Return (x, y) of the center of cell containing provided text 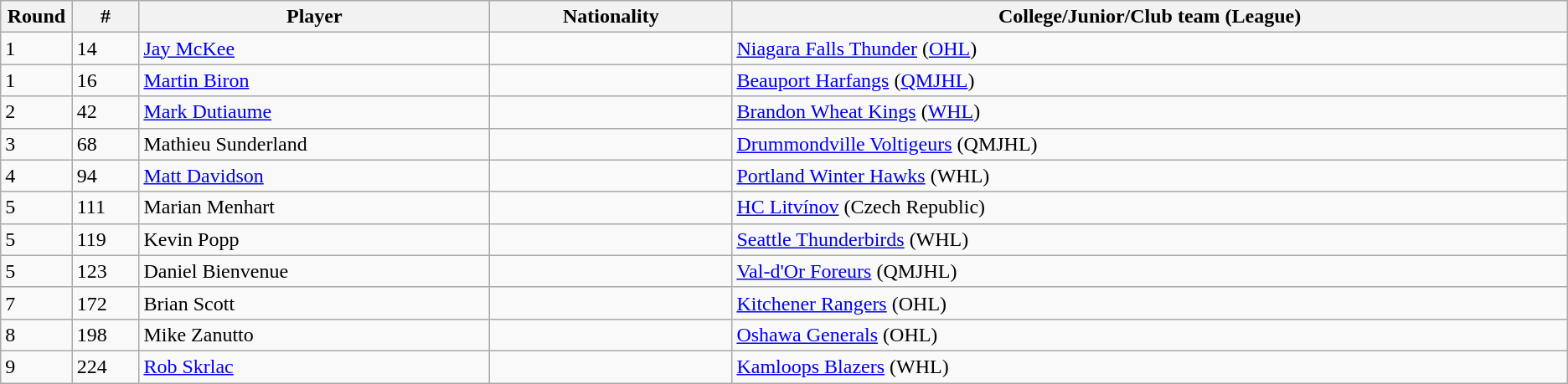
16 (106, 80)
Kitchener Rangers (OHL) (1149, 303)
94 (106, 176)
Brian Scott (315, 303)
Oshawa Generals (OHL) (1149, 335)
42 (106, 112)
8 (37, 335)
Matt Davidson (315, 176)
Martin Biron (315, 80)
Niagara Falls Thunder (OHL) (1149, 49)
123 (106, 271)
Brandon Wheat Kings (WHL) (1149, 112)
Portland Winter Hawks (WHL) (1149, 176)
4 (37, 176)
Mathieu Sunderland (315, 144)
Mike Zanutto (315, 335)
Round (37, 17)
119 (106, 239)
172 (106, 303)
Drummondville Voltigeurs (QMJHL) (1149, 144)
224 (106, 366)
Rob Skrlac (315, 366)
College/Junior/Club team (League) (1149, 17)
Beauport Harfangs (QMJHL) (1149, 80)
Player (315, 17)
9 (37, 366)
111 (106, 207)
Kevin Popp (315, 239)
Val-d'Or Foreurs (QMJHL) (1149, 271)
Kamloops Blazers (WHL) (1149, 366)
14 (106, 49)
Nationality (611, 17)
HC Litvínov (Czech Republic) (1149, 207)
Daniel Bienvenue (315, 271)
198 (106, 335)
68 (106, 144)
Seattle Thunderbirds (WHL) (1149, 239)
2 (37, 112)
3 (37, 144)
Jay McKee (315, 49)
Marian Menhart (315, 207)
7 (37, 303)
Mark Dutiaume (315, 112)
# (106, 17)
